Determine the [x, y] coordinate at the center of the cell enclosing the given text.  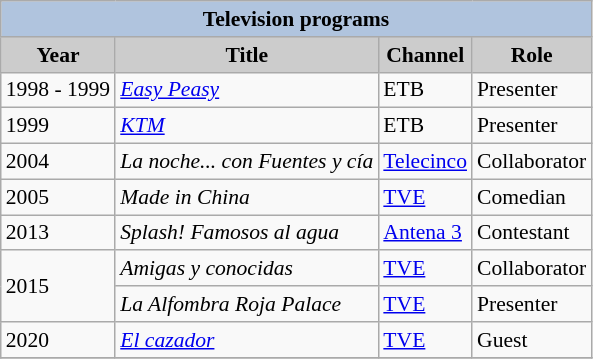
Contestant [532, 233]
El cazador [246, 340]
2013 [58, 233]
1999 [58, 126]
Made in China [246, 197]
Antena 3 [425, 233]
Amigas y conocidas [246, 269]
2015 [58, 286]
La noche... con Fuentes y cía [246, 162]
2005 [58, 197]
Telecinco [425, 162]
La Alfombra Roja Palace [246, 304]
2020 [58, 340]
2004 [58, 162]
Guest [532, 340]
Comedian [532, 197]
Title [246, 55]
1998 - 1999 [58, 90]
Year [58, 55]
Channel [425, 55]
Splash! Famosos al agua [246, 233]
KTM [246, 126]
Television programs [296, 19]
Role [532, 55]
Easy Peasy [246, 90]
